Return (x, y) of the center of cell containing provided text 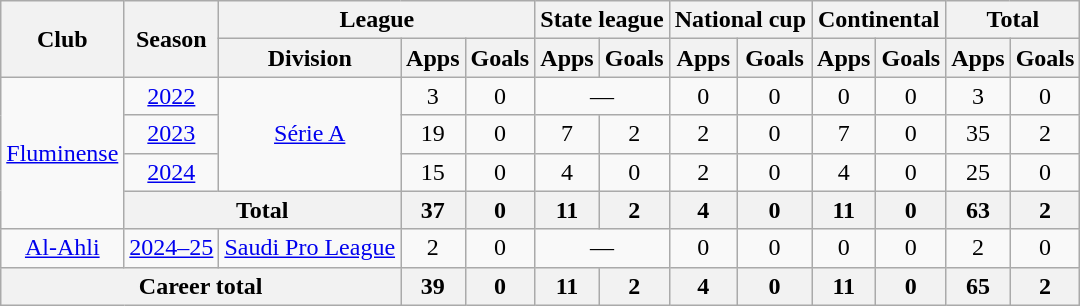
National cup (740, 20)
25 (978, 172)
State league (602, 20)
Saudi Pro League (310, 248)
2024–25 (172, 248)
Club (62, 39)
Al-Ahli (62, 248)
Division (310, 58)
35 (978, 134)
Série A (310, 134)
2023 (172, 134)
65 (978, 286)
37 (433, 210)
Continental (879, 20)
2022 (172, 96)
19 (433, 134)
2024 (172, 172)
Fluminense (62, 153)
Season (172, 39)
15 (433, 172)
63 (978, 210)
Career total (201, 286)
39 (433, 286)
League (377, 20)
